Scan for the cell matching the given text and deliver its (X, Y) coordinate at center. 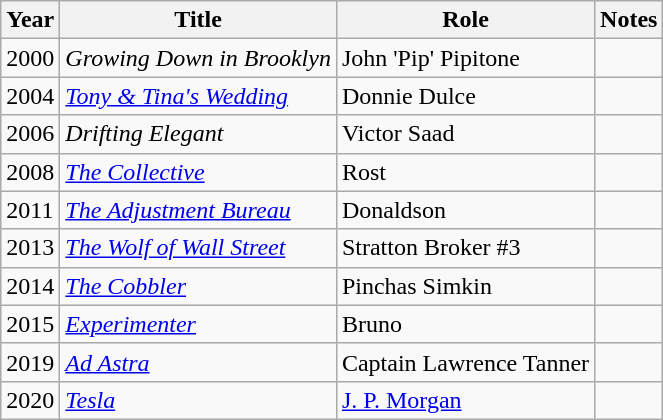
Stratton Broker #3 (465, 248)
2013 (30, 248)
Tesla (198, 400)
Growing Down in Brooklyn (198, 58)
John 'Pip' Pipitone (465, 58)
Captain Lawrence Tanner (465, 362)
Title (198, 20)
The Adjustment Bureau (198, 210)
2011 (30, 210)
Bruno (465, 324)
The Wolf of Wall Street (198, 248)
2019 (30, 362)
2000 (30, 58)
Victor Saad (465, 134)
Donnie Dulce (465, 96)
Ad Astra (198, 362)
2020 (30, 400)
2008 (30, 172)
Donaldson (465, 210)
2015 (30, 324)
Rost (465, 172)
Pinchas Simkin (465, 286)
2004 (30, 96)
2014 (30, 286)
Role (465, 20)
Experimenter (198, 324)
Notes (629, 20)
Drifting Elegant (198, 134)
2006 (30, 134)
The Cobbler (198, 286)
J. P. Morgan (465, 400)
The Collective (198, 172)
Year (30, 20)
Tony & Tina's Wedding (198, 96)
